From the cell containing the given text, extract its center point as (x, y) coordinate. 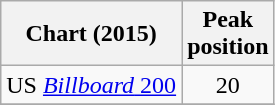
20 (228, 85)
Peakposition (228, 34)
Chart (2015) (92, 34)
US Billboard 200 (92, 85)
